Return [X, Y] of the center of cell containing provided text 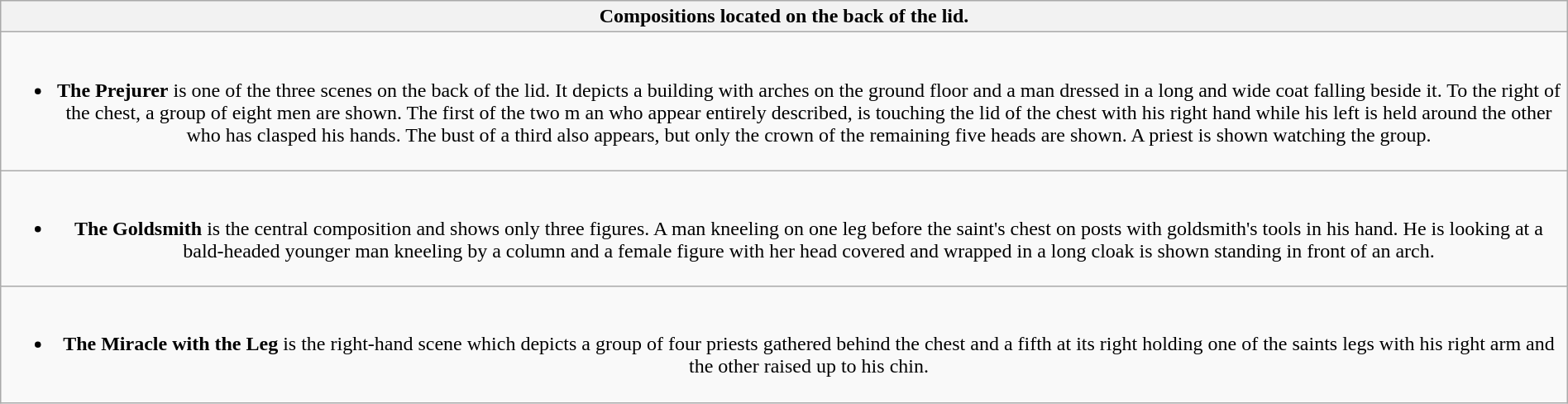
Compositions located on the back of the lid. [784, 17]
